Search for the cell housing the specified text and yield its (X, Y) center coordinate. 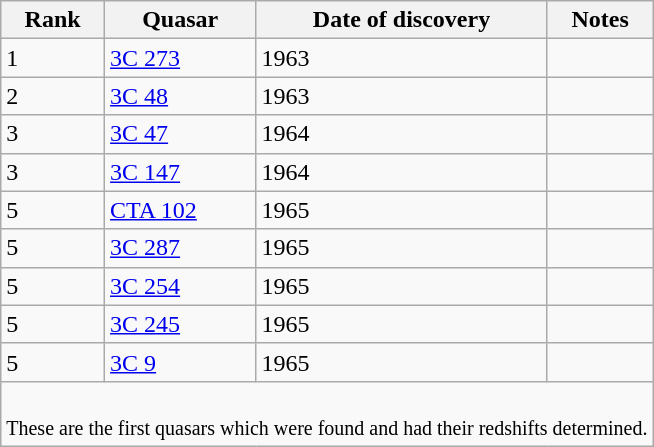
3C 9 (180, 362)
3C 147 (180, 172)
3C 254 (180, 286)
Date of discovery (402, 20)
3C 245 (180, 324)
3C 273 (180, 58)
3C 287 (180, 248)
These are the first quasars which were found and had their redshifts determined. (327, 414)
3C 48 (180, 96)
1 (53, 58)
CTA 102 (180, 210)
Quasar (180, 20)
Notes (600, 20)
Rank (53, 20)
3C 47 (180, 134)
2 (53, 96)
